Output the (x, y) coordinate of the center of the cell containing the given text.  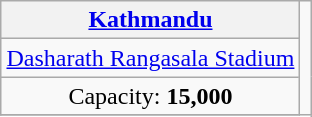
Kathmandu (150, 20)
Capacity: 15,000 (150, 96)
Dasharath Rangasala Stadium (150, 58)
